Locate the cell with the specified text and output its (X, Y) center coordinate. 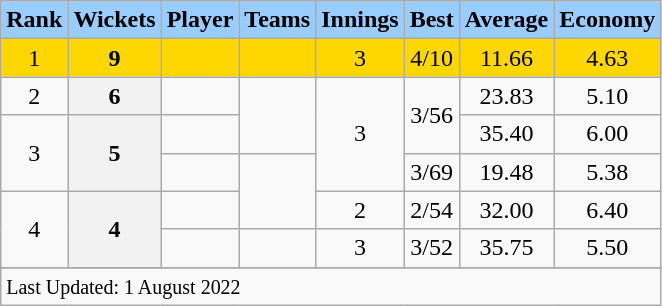
6.00 (608, 134)
5.10 (608, 96)
3/56 (432, 115)
Best (432, 20)
Teams (278, 20)
5.50 (608, 248)
6.40 (608, 210)
9 (114, 58)
3/69 (432, 172)
11.66 (506, 58)
Economy (608, 20)
Last Updated: 1 August 2022 (331, 286)
Innings (360, 20)
Wickets (114, 20)
Average (506, 20)
35.75 (506, 248)
3/52 (432, 248)
Rank (34, 20)
Player (200, 20)
32.00 (506, 210)
23.83 (506, 96)
4/10 (432, 58)
19.48 (506, 172)
1 (34, 58)
6 (114, 96)
2/54 (432, 210)
4.63 (608, 58)
5.38 (608, 172)
35.40 (506, 134)
5 (114, 153)
